Capture the cell that displays the provided text and extract its (X, Y) central coordinate. 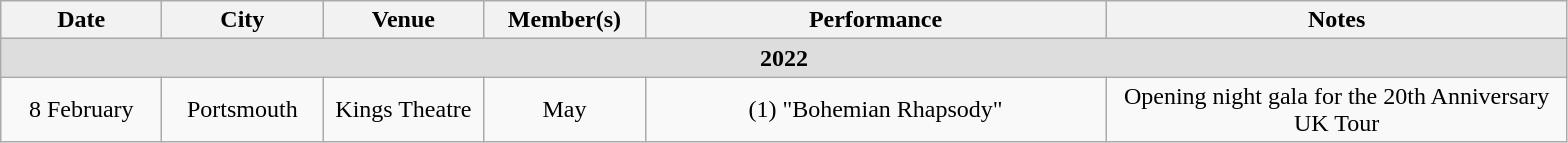
2022 (784, 58)
Opening night gala for the 20th Anniversary UK Tour (1336, 110)
Notes (1336, 20)
Date (82, 20)
(1) "Bohemian Rhapsody" (876, 110)
Venue (404, 20)
Kings Theatre (404, 110)
Performance (876, 20)
Portsmouth (242, 110)
City (242, 20)
May (564, 110)
Member(s) (564, 20)
8 February (82, 110)
